From the cell containing the given text, extract its center point as (X, Y) coordinate. 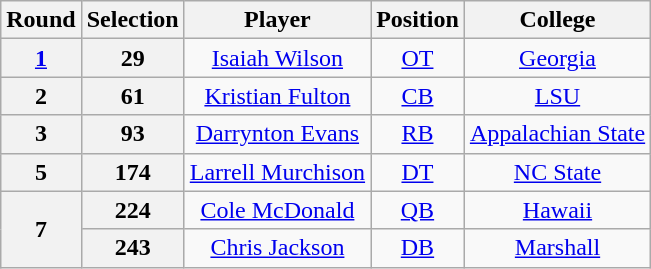
RB (418, 134)
5 (41, 172)
OT (418, 58)
Darrynton Evans (277, 134)
DB (418, 248)
Marshall (557, 248)
Hawaii (557, 210)
College (557, 20)
NC State (557, 172)
29 (132, 58)
243 (132, 248)
174 (132, 172)
Position (418, 20)
Selection (132, 20)
7 (41, 229)
DT (418, 172)
Player (277, 20)
61 (132, 96)
93 (132, 134)
224 (132, 210)
Isaiah Wilson (277, 58)
Larrell Murchison (277, 172)
Round (41, 20)
QB (418, 210)
CB (418, 96)
LSU (557, 96)
Appalachian State (557, 134)
Kristian Fulton (277, 96)
3 (41, 134)
Cole McDonald (277, 210)
2 (41, 96)
Georgia (557, 58)
Chris Jackson (277, 248)
1 (41, 58)
